Output the [X, Y] coordinate of the center of the cell containing the given text.  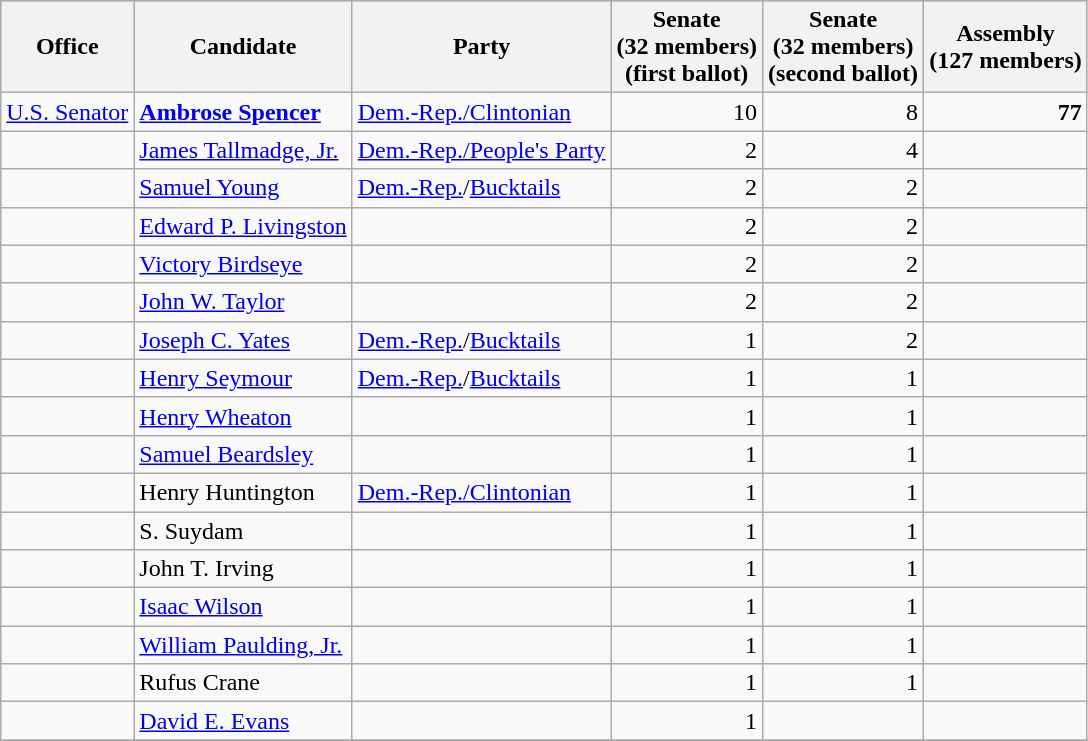
Edward P. Livingston [243, 226]
77 [1006, 112]
Senate (32 members)(second ballot) [844, 47]
William Paulding, Jr. [243, 645]
James Tallmadge, Jr. [243, 150]
Victory Birdseye [243, 264]
S. Suydam [243, 531]
U.S. Senator [68, 112]
Candidate [243, 47]
Samuel Beardsley [243, 454]
Rufus Crane [243, 683]
Party [482, 47]
Isaac Wilson [243, 607]
John W. Taylor [243, 302]
John T. Irving [243, 569]
Office [68, 47]
Dem.-Rep./People's Party [482, 150]
David E. Evans [243, 721]
4 [844, 150]
Assembly (127 members) [1006, 47]
Ambrose Spencer [243, 112]
Samuel Young [243, 188]
8 [844, 112]
10 [687, 112]
Senate (32 members)(first ballot) [687, 47]
Henry Seymour [243, 378]
Henry Wheaton [243, 416]
Joseph C. Yates [243, 340]
Henry Huntington [243, 492]
